From the cell containing the given text, extract its center point as (X, Y) coordinate. 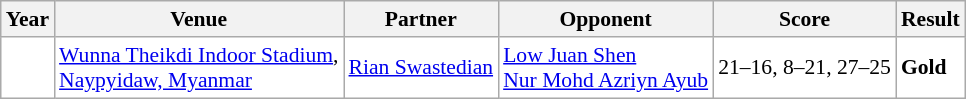
Year (28, 19)
Venue (198, 19)
Wunna Theikdi Indoor Stadium, Naypyidaw, Myanmar (198, 68)
Partner (422, 19)
Opponent (606, 19)
Rian Swastedian (422, 68)
Score (804, 19)
21–16, 8–21, 27–25 (804, 68)
Result (930, 19)
Gold (930, 68)
Low Juan Shen Nur Mohd Azriyn Ayub (606, 68)
